From the cell containing the given text, extract its center point as (x, y) coordinate. 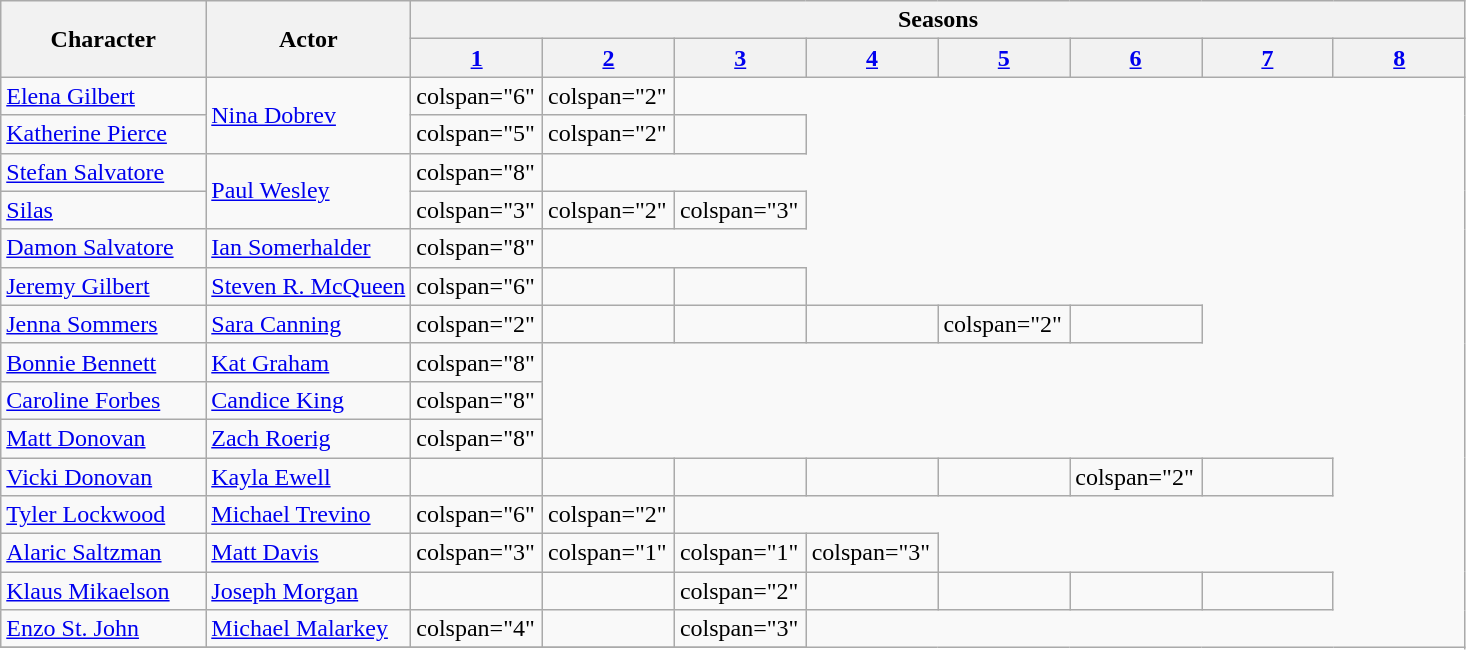
Silas (104, 210)
Klaus Mikaelson (104, 591)
Kayla Ewell (308, 477)
Katherine Pierce (104, 134)
Actor (308, 39)
1 (477, 58)
Nina Dobrev (308, 115)
Jeremy Gilbert (104, 286)
Seasons (938, 20)
6 (1136, 58)
colspan="5" (477, 134)
Matt Davis (308, 553)
Michael Trevino (308, 515)
Kat Graham (308, 362)
4 (872, 58)
Ian Somerhalder (308, 248)
Joseph Morgan (308, 591)
Vicki Donovan (104, 477)
Caroline Forbes (104, 400)
Character (104, 39)
Stefan Salvatore (104, 172)
8 (1399, 58)
Zach Roerig (308, 438)
Jenna Sommers (104, 324)
2 (609, 58)
Matt Donovan (104, 438)
3 (740, 58)
Michael Malarkey (308, 629)
Tyler Lockwood (104, 515)
Damon Salvatore (104, 248)
Bonnie Bennett (104, 362)
5 (1004, 58)
Enzo St. John (104, 629)
Sara Canning (308, 324)
Elena Gilbert (104, 96)
7 (1268, 58)
colspan="4" (477, 629)
Paul Wesley (308, 191)
Alaric Saltzman (104, 553)
Candice King (308, 400)
Steven R. McQueen (308, 286)
